Provide the [x, y] coordinate of the cell's center where the given text is located.  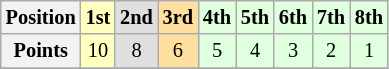
2nd [136, 17]
Points [41, 51]
3 [293, 51]
6th [293, 17]
Position [41, 17]
3rd [178, 17]
2 [331, 51]
1 [369, 51]
1st [98, 17]
7th [331, 17]
4 [255, 51]
5 [217, 51]
4th [217, 17]
5th [255, 17]
10 [98, 51]
6 [178, 51]
8th [369, 17]
8 [136, 51]
